Find where the given text appears and provide that cell's center as (X, Y) coordinate. 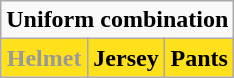
Helmet (44, 58)
Uniform combination (118, 20)
Pants (200, 58)
Jersey (126, 58)
